Find where the given text appears and provide that cell's center as (X, Y) coordinate. 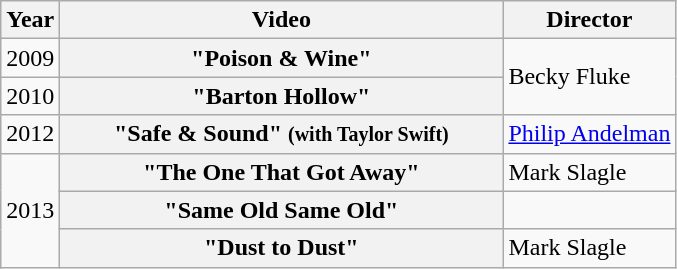
Year (30, 20)
"Barton Hollow" (282, 96)
Philip Andelman (590, 134)
Becky Fluke (590, 77)
2009 (30, 58)
"Safe & Sound" (with Taylor Swift) (282, 134)
Video (282, 20)
2012 (30, 134)
"Same Old Same Old" (282, 210)
"The One That Got Away" (282, 172)
Director (590, 20)
2013 (30, 210)
2010 (30, 96)
"Poison & Wine" (282, 58)
"Dust to Dust" (282, 248)
